Find where the given text appears and provide that cell's center as [x, y] coordinate. 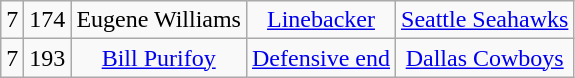
Linebacker [320, 20]
Eugene Williams [159, 20]
174 [48, 20]
193 [48, 58]
Dallas Cowboys [485, 58]
Bill Purifoy [159, 58]
Defensive end [320, 58]
Seattle Seahawks [485, 20]
